Scan for the cell matching the given text and deliver its (x, y) coordinate at center. 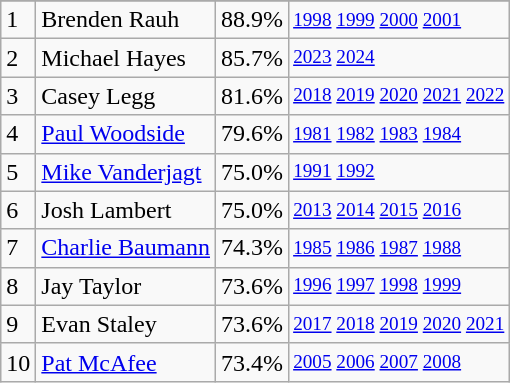
8 (18, 286)
1991 1992 (399, 172)
6 (18, 210)
74.3% (252, 248)
85.7% (252, 58)
79.6% (252, 134)
81.6% (252, 96)
Evan Staley (126, 324)
2023 2024 (399, 58)
73.4% (252, 362)
1981 1982 1983 1984 (399, 134)
3 (18, 96)
Josh Lambert (126, 210)
1998 1999 2000 2001 (399, 20)
9 (18, 324)
Jay Taylor (126, 286)
88.9% (252, 20)
1996 1997 1998 1999 (399, 286)
1 (18, 20)
10 (18, 362)
4 (18, 134)
2 (18, 58)
2018 2019 2020 2021 2022 (399, 96)
Paul Woodside (126, 134)
2005 2006 2007 2008 (399, 362)
Pat McAfee (126, 362)
Mike Vanderjagt (126, 172)
2017 2018 2019 2020 2021 (399, 324)
2013 2014 2015 2016 (399, 210)
Casey Legg (126, 96)
1985 1986 1987 1988 (399, 248)
Brenden Rauh (126, 20)
7 (18, 248)
Michael Hayes (126, 58)
Charlie Baumann (126, 248)
5 (18, 172)
